Find where the given text appears and provide that cell's center as [X, Y] coordinate. 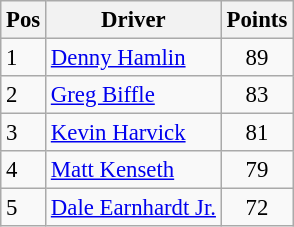
Dale Earnhardt Jr. [134, 208]
72 [256, 208]
2 [24, 95]
Pos [24, 20]
5 [24, 208]
Greg Biffle [134, 95]
81 [256, 133]
Kevin Harvick [134, 133]
Driver [134, 20]
4 [24, 170]
Denny Hamlin [134, 58]
1 [24, 58]
3 [24, 133]
Matt Kenseth [134, 170]
Points [256, 20]
79 [256, 170]
89 [256, 58]
83 [256, 95]
